Identify which cell holds the provided text, then report its [x, y] central coordinate. 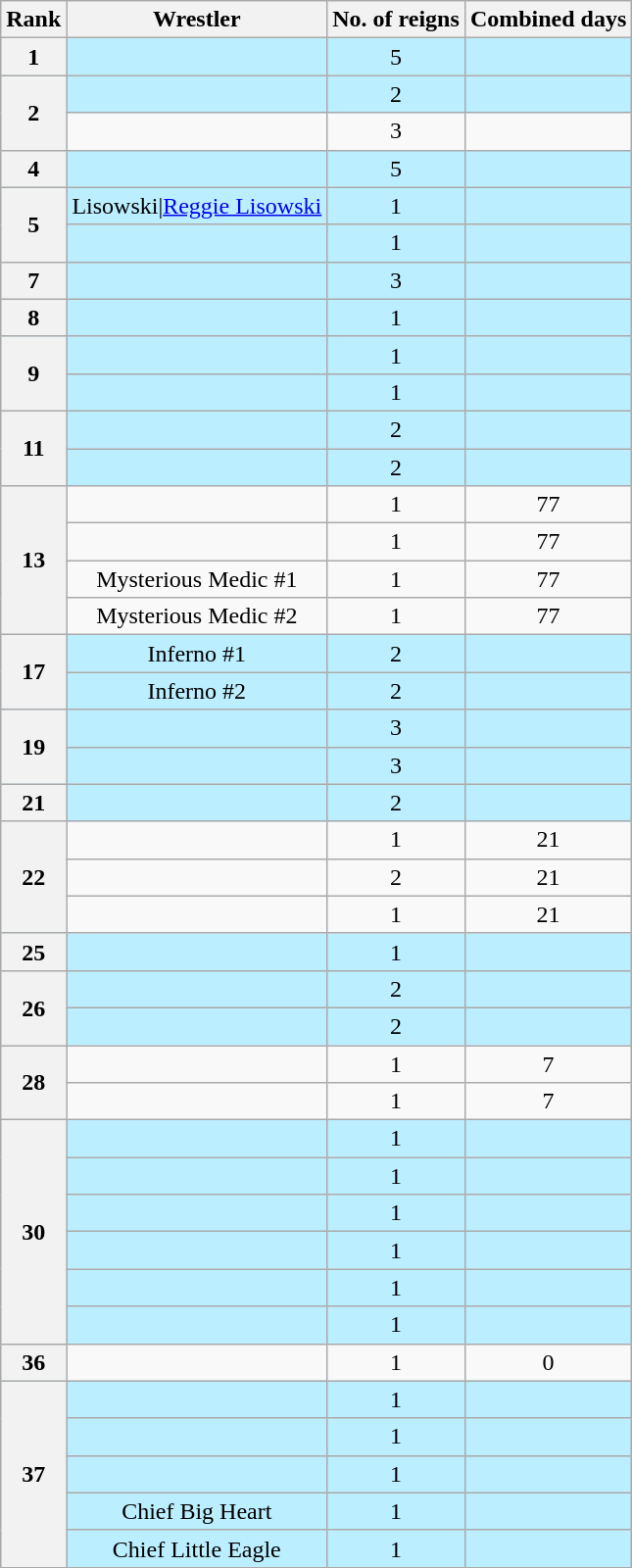
Rank [33, 20]
Chief Big Heart [197, 1511]
25 [33, 952]
9 [33, 373]
Mysterious Medic #1 [197, 579]
19 [33, 747]
Combined days [548, 20]
13 [33, 561]
30 [33, 1232]
Lisowski|Reggie Lisowski [197, 206]
26 [33, 1007]
22 [33, 877]
37 [33, 1474]
28 [33, 1082]
0 [548, 1362]
8 [33, 318]
Mysterious Medic #2 [197, 616]
Wrestler [197, 20]
Chief Little Eagle [197, 1548]
17 [33, 672]
No. of reigns [396, 20]
Inferno #2 [197, 691]
4 [33, 169]
11 [33, 448]
Inferno #1 [197, 654]
36 [33, 1362]
